Return (X, Y) of the center of cell containing provided text 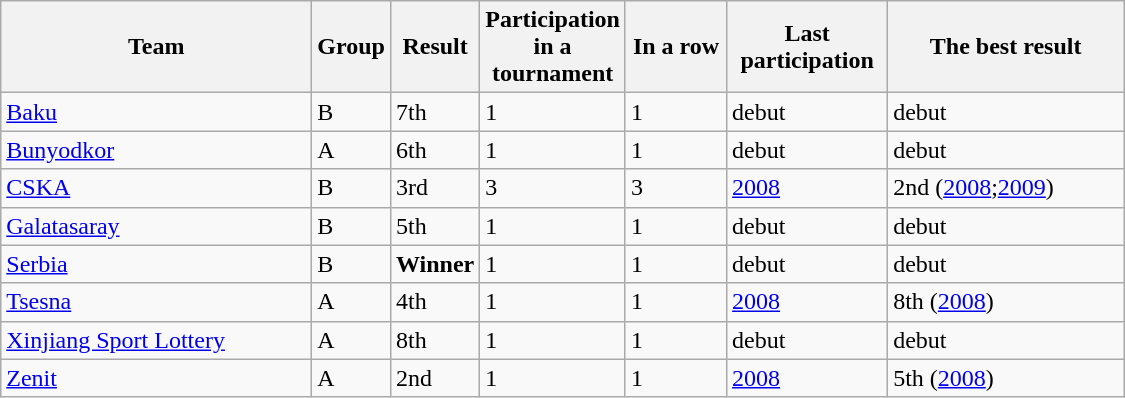
Winner (434, 264)
Participation in a tournament (553, 47)
А (352, 378)
Serbia (156, 264)
CSKA (156, 188)
Zenit (156, 378)
Xinjiang Sport Lottery (156, 340)
3rd (434, 188)
6th (434, 150)
5th (434, 226)
Group (352, 47)
8th (2008) (1006, 302)
Result (434, 47)
Galatasaray (156, 226)
In a row (676, 47)
The best result (1006, 47)
2nd (434, 378)
Bunyodkor (156, 150)
Last participation (808, 47)
5th (2008) (1006, 378)
2nd (2008;2009) (1006, 188)
Tsesna (156, 302)
7th (434, 112)
Baku (156, 112)
4th (434, 302)
8th (434, 340)
Team (156, 47)
